Search for the cell housing the specified text and yield its [x, y] center coordinate. 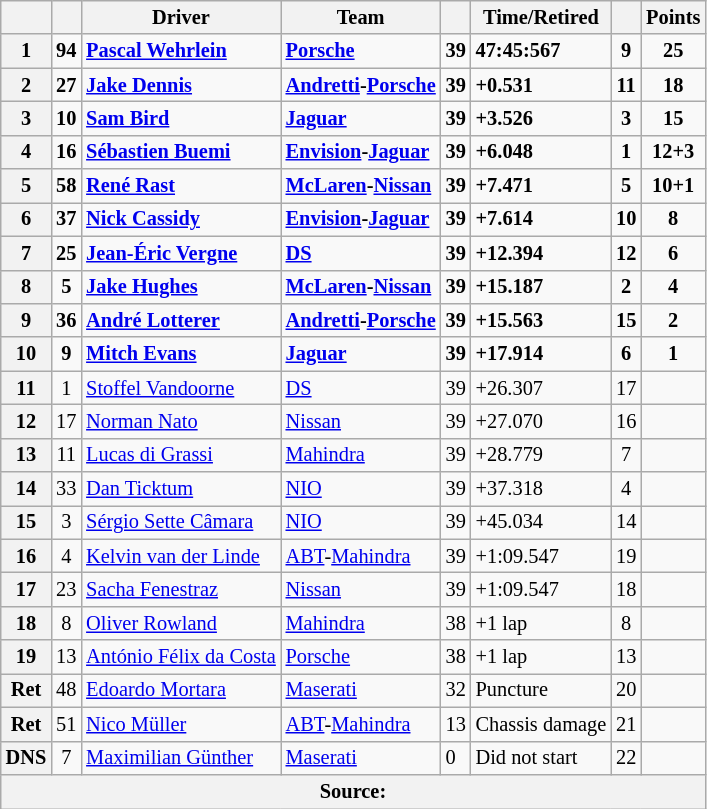
51 [66, 724]
Sam Bird [180, 118]
Chassis damage [541, 724]
33 [66, 489]
+7.614 [541, 219]
Norman Nato [180, 421]
47:45:567 [541, 51]
Oliver Rowland [180, 623]
37 [66, 219]
32 [456, 690]
Mitch Evans [180, 354]
23 [66, 589]
Jake Hughes [180, 287]
Nico Müller [180, 724]
+27.070 [541, 421]
Did not start [541, 758]
+45.034 [541, 522]
36 [66, 320]
António Félix da Costa [180, 657]
+12.394 [541, 253]
Sébastien Buemi [180, 152]
+17.914 [541, 354]
Nick Cassidy [180, 219]
Jean-Éric Vergne [180, 253]
Team [361, 17]
Dan Ticktum [180, 489]
Puncture [541, 690]
22 [626, 758]
20 [626, 690]
+26.307 [541, 388]
DNS [26, 758]
+3.526 [541, 118]
10+1 [673, 186]
Source: [353, 791]
+15.563 [541, 320]
27 [66, 85]
Driver [180, 17]
Sérgio Sette Câmara [180, 522]
21 [626, 724]
48 [66, 690]
Sacha Fenestraz [180, 589]
Stoffel Vandoorne [180, 388]
12+3 [673, 152]
René Rast [180, 186]
+0.531 [541, 85]
0 [456, 758]
Maximilian Günther [180, 758]
Lucas di Grassi [180, 455]
Time/Retired [541, 17]
Points [673, 17]
+28.779 [541, 455]
+15.187 [541, 287]
Jake Dennis [180, 85]
94 [66, 51]
Kelvin van der Linde [180, 556]
Edoardo Mortara [180, 690]
Pascal Wehrlein [180, 51]
André Lotterer [180, 320]
+6.048 [541, 152]
58 [66, 186]
+37.318 [541, 489]
+7.471 [541, 186]
